Return the (X, Y) coordinate for the center point of the cell that contains the specified text.  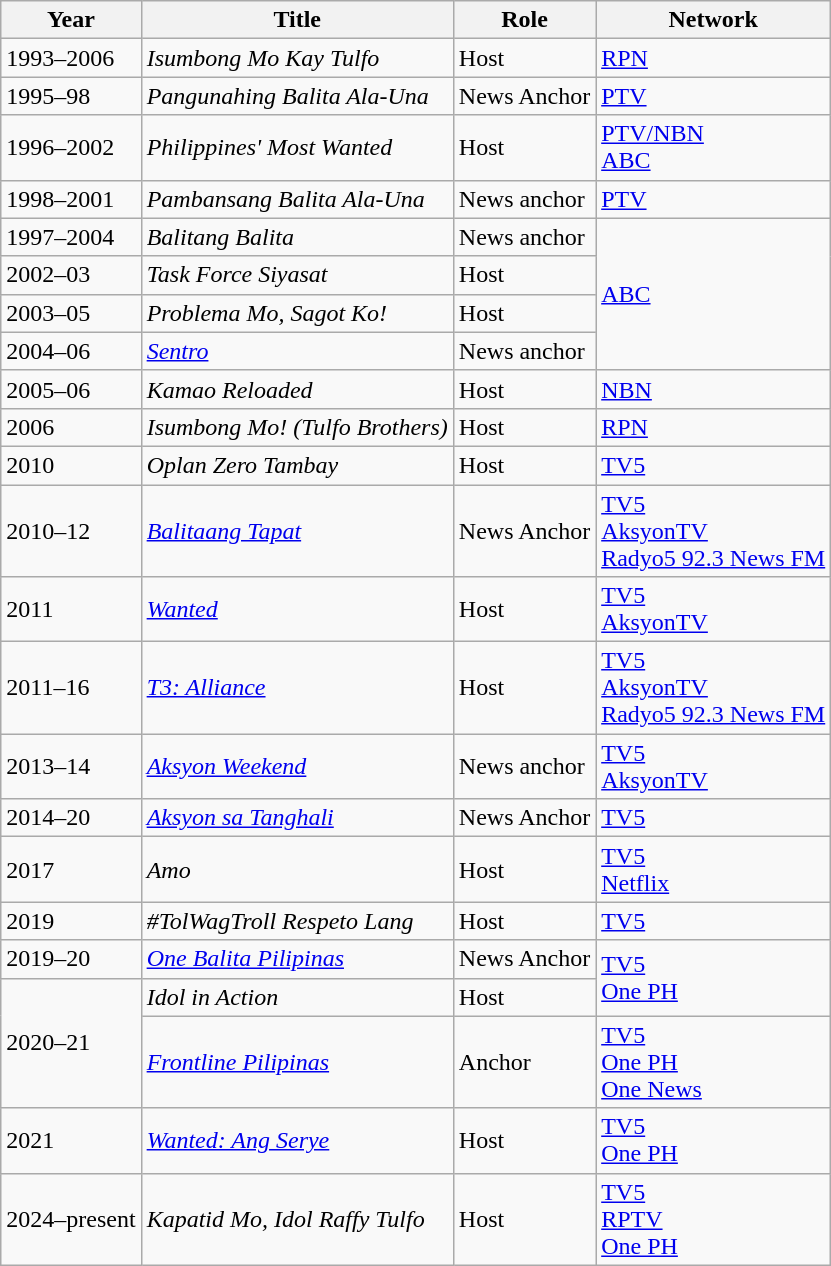
2010 (71, 465)
2021 (71, 1140)
2004–06 (71, 351)
2017 (71, 870)
1995–98 (71, 96)
2019–20 (71, 959)
TV5Netflix (714, 870)
1996–2002 (71, 148)
Role (524, 20)
2002–03 (71, 275)
2014–20 (71, 818)
2019 (71, 921)
2013–14 (71, 766)
TV5One PHOne News (714, 1062)
1997–2004 (71, 237)
Aksyon sa Tanghali (297, 818)
2011–16 (71, 688)
Network (714, 20)
Aksyon Weekend (297, 766)
Balitaang Tapat (297, 530)
ABC (714, 294)
#TolWagTroll Respeto Lang (297, 921)
2011 (71, 610)
Amo (297, 870)
Pangunahing Balita Ala-Una (297, 96)
TV5RPTVOne PH (714, 1219)
2020–21 (71, 1043)
Balitang Balita (297, 237)
Kapatid Mo, Idol Raffy Tulfo (297, 1219)
T3: Alliance (297, 688)
Idol in Action (297, 997)
2010–12 (71, 530)
2005–06 (71, 389)
2024–present (71, 1219)
2006 (71, 427)
PTV/NBNABC (714, 148)
Wanted: Ang Serye (297, 1140)
Task Force Siyasat (297, 275)
Sentro (297, 351)
Wanted (297, 610)
Oplan Zero Tambay (297, 465)
1998–2001 (71, 199)
2003–05 (71, 313)
One Balita Pilipinas (297, 959)
Anchor (524, 1062)
Year (71, 20)
Frontline Pilipinas (297, 1062)
Isumbong Mo! (Tulfo Brothers) (297, 427)
NBN (714, 389)
1993–2006 (71, 58)
Title (297, 20)
Pambansang Balita Ala-Una (297, 199)
Philippines' Most Wanted (297, 148)
Isumbong Mo Kay Tulfo (297, 58)
Kamao Reloaded (297, 389)
Problema Mo, Sagot Ko! (297, 313)
